Locate the cell with the specified text and output its (X, Y) center coordinate. 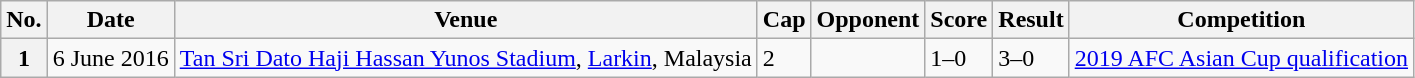
1 (24, 58)
Opponent (868, 20)
Venue (466, 20)
Competition (1241, 20)
Cap (784, 20)
Date (110, 20)
2019 AFC Asian Cup qualification (1241, 58)
No. (24, 20)
6 June 2016 (110, 58)
3–0 (1031, 58)
Score (959, 20)
Tan Sri Dato Haji Hassan Yunos Stadium, Larkin, Malaysia (466, 58)
1–0 (959, 58)
2 (784, 58)
Result (1031, 20)
